Scan for the cell matching the given text and deliver its [x, y] coordinate at center. 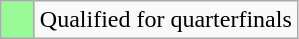
Qualified for quarterfinals [166, 20]
